Extract the (x, y) coordinate from the center of the cell holding the provided text.  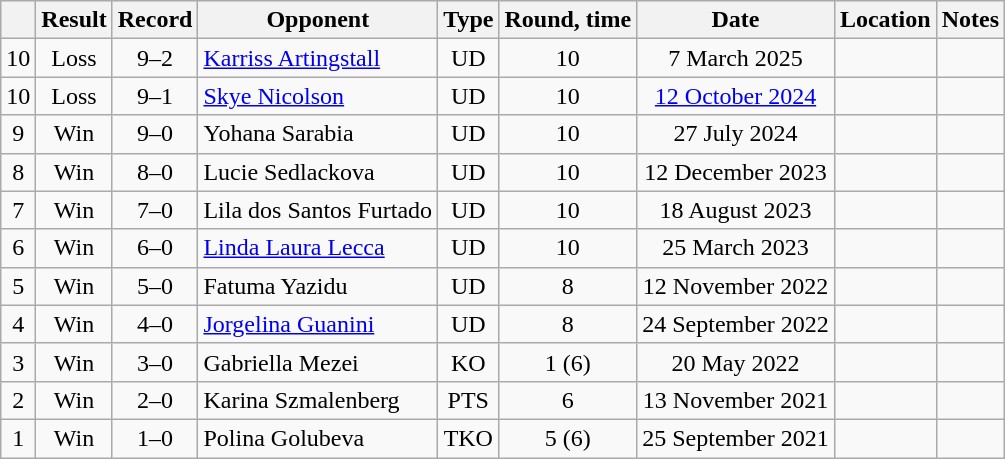
5 (6) (568, 438)
7 March 2025 (736, 58)
Round, time (568, 20)
12 November 2022 (736, 286)
KO (468, 362)
PTS (468, 400)
1 (6) (568, 362)
20 May 2022 (736, 362)
Karina Szmalenberg (318, 400)
5–0 (155, 286)
Jorgelina Guanini (318, 324)
8–0 (155, 172)
Date (736, 20)
1–0 (155, 438)
9–0 (155, 134)
Skye Nicolson (318, 96)
24 September 2022 (736, 324)
25 March 2023 (736, 248)
Polina Golubeva (318, 438)
25 September 2021 (736, 438)
Record (155, 20)
3 (18, 362)
9 (18, 134)
Notes (970, 20)
9–2 (155, 58)
12 October 2024 (736, 96)
TKO (468, 438)
13 November 2021 (736, 400)
Lucie Sedlackova (318, 172)
Linda Laura Lecca (318, 248)
Lila dos Santos Furtado (318, 210)
2 (18, 400)
12 December 2023 (736, 172)
5 (18, 286)
Gabriella Mezei (318, 362)
3–0 (155, 362)
Type (468, 20)
9–1 (155, 96)
4 (18, 324)
27 July 2024 (736, 134)
Result (74, 20)
18 August 2023 (736, 210)
Opponent (318, 20)
Location (885, 20)
4–0 (155, 324)
Fatuma Yazidu (318, 286)
7 (18, 210)
7–0 (155, 210)
6–0 (155, 248)
Karriss Artingstall (318, 58)
2–0 (155, 400)
Yohana Sarabia (318, 134)
1 (18, 438)
